Search for the cell housing the specified text and yield its [x, y] center coordinate. 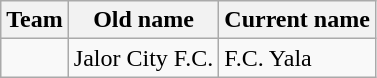
Team [35, 20]
F.C. Yala [298, 58]
Current name [298, 20]
Jalor City F.C. [143, 58]
Old name [143, 20]
